Scan for the cell matching the given text and deliver its (x, y) coordinate at center. 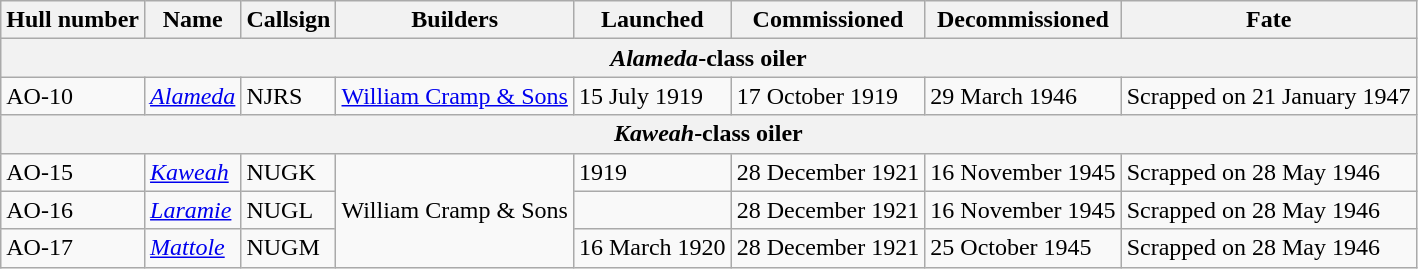
AO-15 (73, 172)
Alameda (193, 96)
Name (193, 20)
Hull number (73, 20)
NJRS (288, 96)
Mattole (193, 248)
17 October 1919 (828, 96)
AO-17 (73, 248)
Launched (652, 20)
Callsign (288, 20)
29 March 1946 (1023, 96)
Kaweah (193, 172)
NUGM (288, 248)
Fate (1268, 20)
AO-16 (73, 210)
25 October 1945 (1023, 248)
Alameda-class oiler (708, 58)
Commissioned (828, 20)
Scrapped on 21 January 1947 (1268, 96)
16 March 1920 (652, 248)
Laramie (193, 210)
15 July 1919 (652, 96)
1919 (652, 172)
NUGL (288, 210)
AO-10 (73, 96)
Kaweah-class oiler (708, 134)
NUGK (288, 172)
Builders (454, 20)
Decommissioned (1023, 20)
